From the cell containing the given text, extract its center point as [X, Y] coordinate. 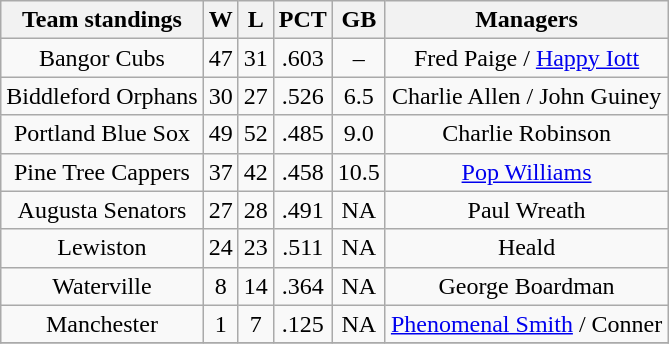
28 [256, 210]
9.0 [358, 134]
14 [256, 286]
Pop Williams [526, 172]
Heald [526, 248]
Paul Wreath [526, 210]
8 [220, 286]
Fred Paige / Happy Iott [526, 58]
Phenomenal Smith / Conner [526, 324]
L [256, 20]
.125 [302, 324]
.491 [302, 210]
1 [220, 324]
31 [256, 58]
24 [220, 248]
6.5 [358, 96]
Pine Tree Cappers [102, 172]
Waterville [102, 286]
7 [256, 324]
.511 [302, 248]
Bangor Cubs [102, 58]
10.5 [358, 172]
Lewiston [102, 248]
47 [220, 58]
PCT [302, 20]
37 [220, 172]
Team standings [102, 20]
23 [256, 248]
Biddleford Orphans [102, 96]
Charlie Allen / John Guiney [526, 96]
30 [220, 96]
Portland Blue Sox [102, 134]
Managers [526, 20]
Charlie Robinson [526, 134]
– [358, 58]
W [220, 20]
GB [358, 20]
.526 [302, 96]
.485 [302, 134]
49 [220, 134]
Augusta Senators [102, 210]
42 [256, 172]
52 [256, 134]
Manchester [102, 324]
.364 [302, 286]
George Boardman [526, 286]
.603 [302, 58]
.458 [302, 172]
